Return the (X, Y) coordinate for the center point of the cell that contains the specified text.  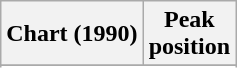
Chart (1990) (72, 34)
Peakposition (189, 34)
